Identify which cell holds the provided text, then report its (X, Y) central coordinate. 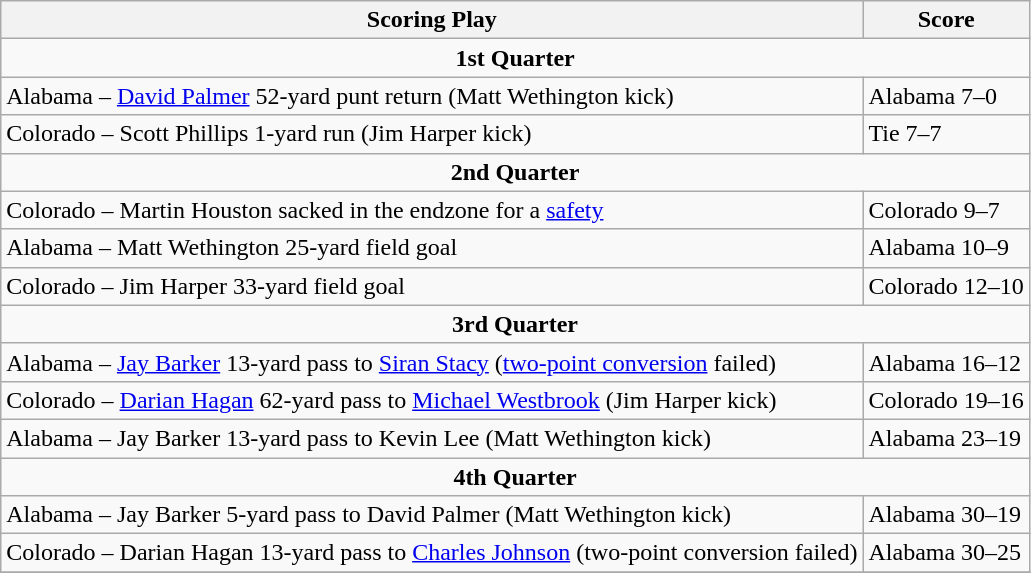
Alabama 30–25 (946, 553)
1st Quarter (516, 58)
Colorado – Scott Phillips 1-yard run (Jim Harper kick) (432, 134)
Score (946, 20)
Alabama 23–19 (946, 438)
Alabama 16–12 (946, 362)
Alabama – Matt Wethington 25-yard field goal (432, 248)
Alabama – Jay Barker 13-yard pass to Siran Stacy (two-point conversion failed) (432, 362)
2nd Quarter (516, 172)
Colorado – Darian Hagan 62-yard pass to Michael Westbrook (Jim Harper kick) (432, 400)
Alabama – Jay Barker 5-yard pass to David Palmer (Matt Wethington kick) (432, 515)
Colorado – Darian Hagan 13-yard pass to Charles Johnson (two-point conversion failed) (432, 553)
Colorado 9–7 (946, 210)
3rd Quarter (516, 324)
Colorado 12–10 (946, 286)
Alabama – David Palmer 52-yard punt return (Matt Wethington kick) (432, 96)
Scoring Play (432, 20)
Alabama 7–0 (946, 96)
Alabama 30–19 (946, 515)
Alabama – Jay Barker 13-yard pass to Kevin Lee (Matt Wethington kick) (432, 438)
Colorado 19–16 (946, 400)
4th Quarter (516, 477)
Colorado – Jim Harper 33-yard field goal (432, 286)
Alabama 10–9 (946, 248)
Colorado – Martin Houston sacked in the endzone for a safety (432, 210)
Tie 7–7 (946, 134)
